Return the [X, Y] coordinate for the center point of the cell that contains the specified text.  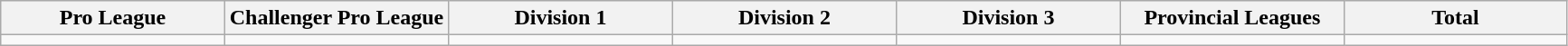
Pro League [112, 18]
Total [1456, 18]
Division 1 [561, 18]
Provincial Leagues [1232, 18]
Challenger Pro League [337, 18]
Division 3 [1008, 18]
Division 2 [784, 18]
